Locate the cell with the specified text and output its (X, Y) center coordinate. 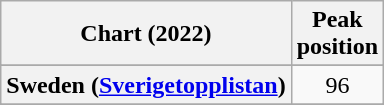
96 (337, 85)
Chart (2022) (146, 34)
Peakposition (337, 34)
Sweden (Sverigetopplistan) (146, 85)
